Detect which cell encompasses the target text, then output its (x, y) center coordinate. 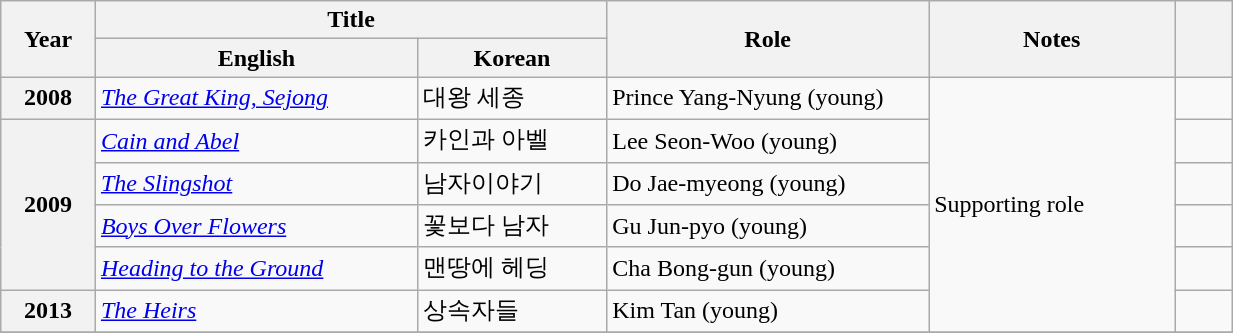
Kim Tan (young) (768, 312)
Boys Over Flowers (256, 226)
카인과 아벨 (512, 140)
남자이야기 (512, 184)
Notes (1052, 39)
맨땅에 헤딩 (512, 268)
English (256, 58)
Cha Bong-gun (young) (768, 268)
Prince Yang-Nyung (young) (768, 98)
The Slingshot (256, 184)
2009 (48, 204)
The Heirs (256, 312)
2013 (48, 312)
상속자들 (512, 312)
2008 (48, 98)
Role (768, 39)
Supporting role (1052, 204)
Gu Jun-pyo (young) (768, 226)
Title (350, 20)
Year (48, 39)
Korean (512, 58)
Heading to the Ground (256, 268)
Do Jae-myeong (young) (768, 184)
Lee Seon-Woo (young) (768, 140)
Cain and Abel (256, 140)
The Great King, Sejong (256, 98)
대왕 세종 (512, 98)
꽃보다 남자 (512, 226)
